From the cell containing the given text, extract its center point as (X, Y) coordinate. 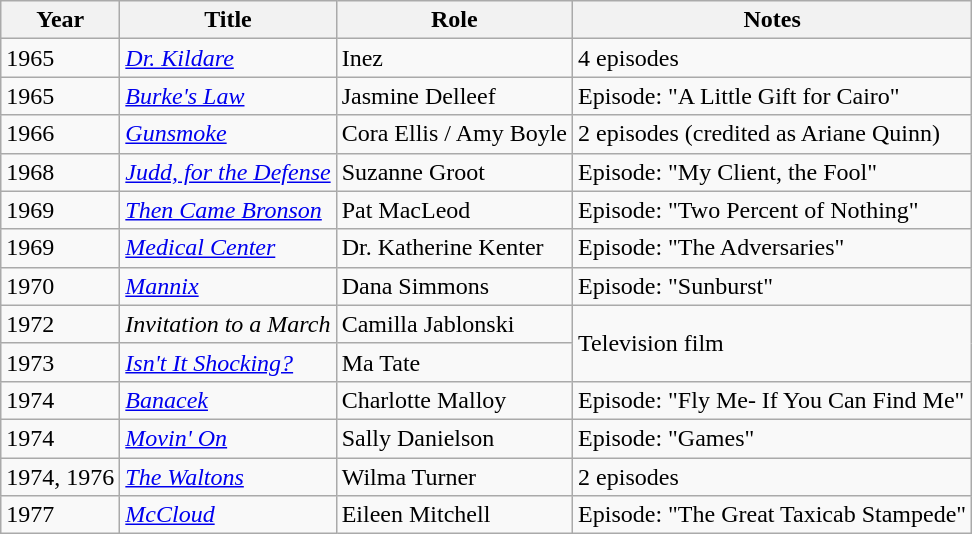
Pat MacLeod (454, 210)
Isn't It Shocking? (228, 362)
Dr. Katherine Kenter (454, 248)
The Waltons (228, 477)
Mannix (228, 286)
1974, 1976 (60, 477)
Episode: "Two Percent of Nothing" (772, 210)
Burke's Law (228, 96)
Camilla Jablonski (454, 324)
Jasmine Delleef (454, 96)
4 episodes (772, 58)
Role (454, 20)
Then Came Bronson (228, 210)
1968 (60, 172)
1973 (60, 362)
Episode: "Fly Me- If You Can Find Me" (772, 400)
Inez (454, 58)
Wilma Turner (454, 477)
Gunsmoke (228, 134)
Movin' On (228, 438)
2 episodes (credited as Ariane Quinn) (772, 134)
Episode: "The Adversaries" (772, 248)
Banacek (228, 400)
Cora Ellis / Amy Boyle (454, 134)
Ma Tate (454, 362)
Television film (772, 343)
Dana Simmons (454, 286)
Title (228, 20)
1977 (60, 515)
Notes (772, 20)
Suzanne Groot (454, 172)
McCloud (228, 515)
Year (60, 20)
Eileen Mitchell (454, 515)
Episode: "Games" (772, 438)
Medical Center (228, 248)
2 episodes (772, 477)
Episode: "The Great Taxicab Stampede" (772, 515)
Episode: "Sunburst" (772, 286)
1972 (60, 324)
Judd, for the Defense (228, 172)
1966 (60, 134)
1970 (60, 286)
Dr. Kildare (228, 58)
Episode: "A Little Gift for Cairo" (772, 96)
Episode: "My Client, the Fool" (772, 172)
Sally Danielson (454, 438)
Charlotte Malloy (454, 400)
Invitation to a March (228, 324)
